Identify which cell holds the provided text, then report its (X, Y) central coordinate. 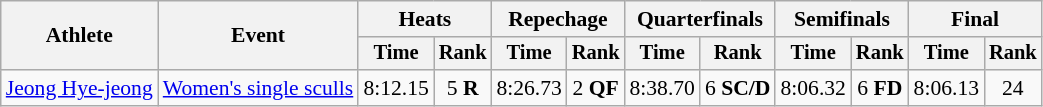
Athlete (80, 36)
8:38.70 (662, 88)
6 FD (880, 88)
5 R (463, 88)
Final (976, 19)
Women's single sculls (258, 88)
2 QF (596, 88)
Heats (424, 19)
Jeong Hye-jeong (80, 88)
Semifinals (842, 19)
Quarterfinals (700, 19)
Event (258, 36)
8:06.32 (812, 88)
6 SC/D (738, 88)
24 (1013, 88)
8:06.13 (946, 88)
8:26.73 (528, 88)
8:12.15 (396, 88)
Repechage (558, 19)
